Determine the (X, Y) coordinate at the center of the cell enclosing the given text.  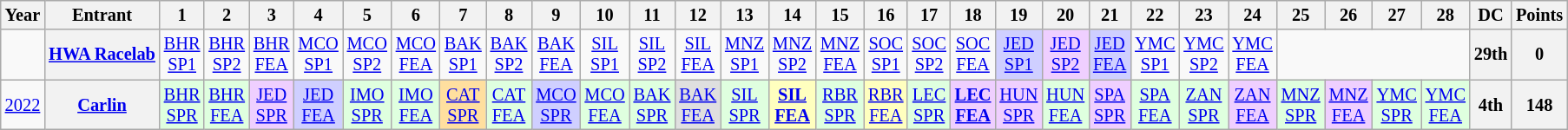
SPASPR (1110, 105)
IMOFEA (416, 105)
BAKSPR (653, 105)
4th (1491, 105)
2 (227, 15)
HUNFEA (1065, 105)
HWA Racelab (102, 55)
YMCSPR (1397, 105)
15 (840, 15)
22 (1155, 15)
17 (929, 15)
MCOSP2 (367, 55)
8 (509, 15)
LECFEA (973, 105)
SILSPR (745, 105)
28 (1446, 15)
JEDSP2 (1065, 55)
24 (1252, 15)
4 (319, 15)
YMCSP2 (1203, 55)
Entrant (102, 15)
Year (23, 15)
MNZSPR (1301, 105)
MCOSPR (556, 105)
13 (745, 15)
18 (973, 15)
BAKSP2 (509, 55)
SILSP1 (604, 55)
23 (1203, 15)
5 (367, 15)
SOCFEA (973, 55)
11 (653, 15)
0 (1539, 55)
RBRFEA (886, 105)
19 (1018, 15)
MNZSP1 (745, 55)
20 (1065, 15)
JEDSPR (272, 105)
BHRSPR (182, 105)
ZANSPR (1203, 105)
26 (1349, 15)
DC (1491, 15)
IMOSPR (367, 105)
BAKSP1 (464, 55)
27 (1397, 15)
ZANFEA (1252, 105)
3 (272, 15)
BHRSP2 (227, 55)
BHRSP1 (182, 55)
148 (1539, 105)
12 (698, 15)
1 (182, 15)
21 (1110, 15)
SOCSP2 (929, 55)
CATFEA (509, 105)
6 (416, 15)
HUNSPR (1018, 105)
JEDSP1 (1018, 55)
16 (886, 15)
Carlin (102, 105)
Points (1539, 15)
MNZSP2 (792, 55)
YMCSP1 (1155, 55)
SPAFEA (1155, 105)
25 (1301, 15)
2022 (23, 105)
CATSPR (464, 105)
9 (556, 15)
14 (792, 15)
29th (1491, 55)
10 (604, 15)
SOCSP1 (886, 55)
LECSPR (929, 105)
7 (464, 15)
RBRSPR (840, 105)
MCOSP1 (319, 55)
SILSP2 (653, 55)
